Determine the [x, y] coordinate at the center of the cell enclosing the given text.  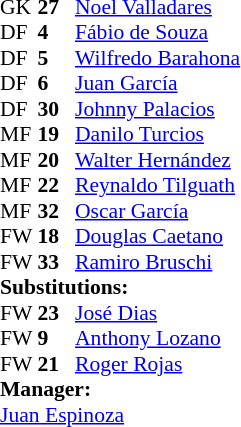
Douglas Caetano [158, 237]
9 [57, 339]
Manager: [120, 389]
Danilo Turcios [158, 135]
Wilfredo Barahona [158, 58]
Substitutions: [120, 287]
Ramiro Bruschi [158, 262]
Anthony Lozano [158, 339]
Oscar García [158, 211]
Juan García [158, 83]
23 [57, 313]
Johnny Palacios [158, 109]
19 [57, 135]
30 [57, 109]
20 [57, 160]
32 [57, 211]
Fábio de Souza [158, 33]
José Dias [158, 313]
33 [57, 262]
6 [57, 83]
4 [57, 33]
22 [57, 185]
Roger Rojas [158, 364]
21 [57, 364]
5 [57, 58]
Reynaldo Tilguath [158, 185]
Walter Hernández [158, 160]
18 [57, 237]
